Locate the cell with the specified text and output its [X, Y] center coordinate. 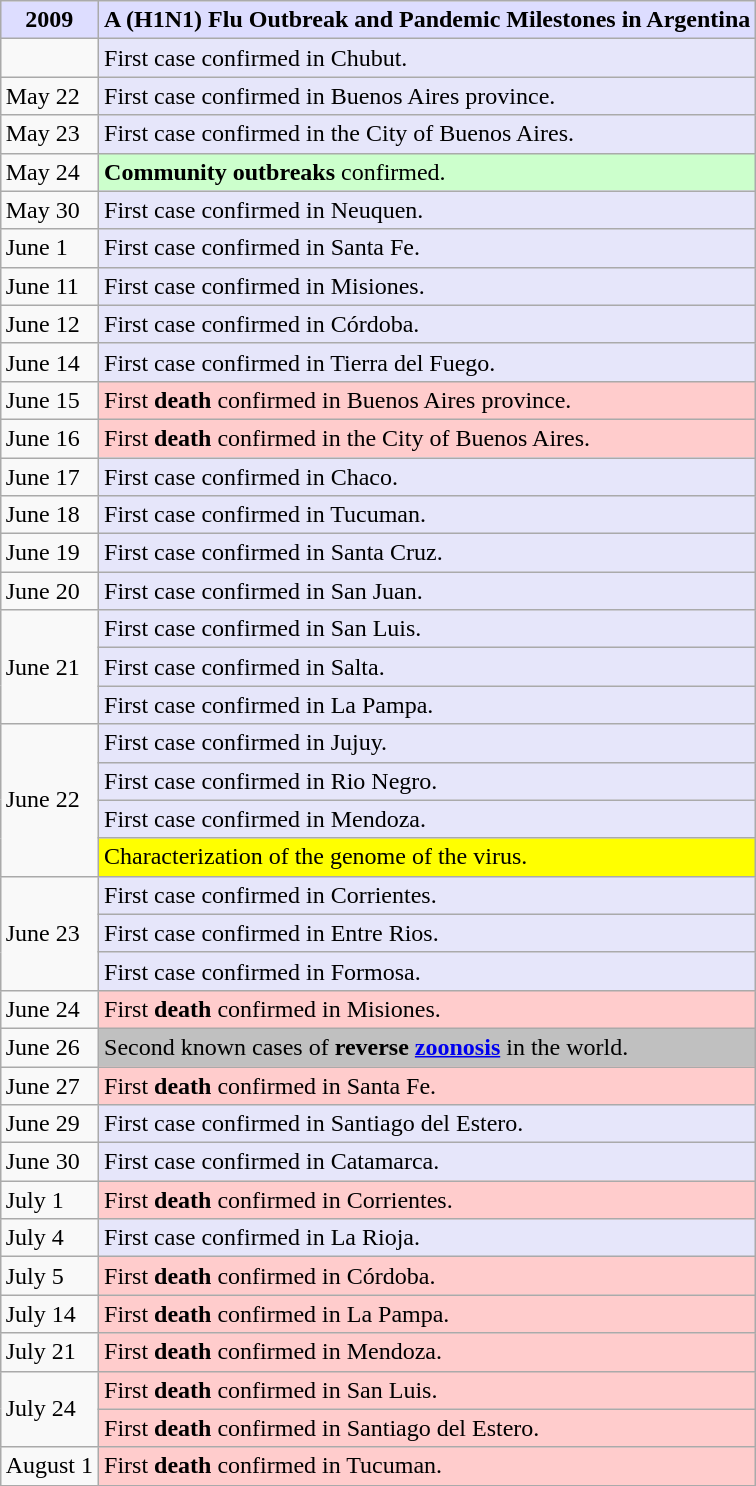
August 1 [49, 1466]
June 18 [49, 515]
First case confirmed in Misiones. [428, 286]
June 29 [49, 1124]
June 24 [49, 1009]
May 24 [49, 172]
June 19 [49, 553]
June 26 [49, 1047]
First case confirmed in the City of Buenos Aires. [428, 134]
July 5 [49, 1276]
First case confirmed in Chaco. [428, 477]
First case confirmed in Catamarca. [428, 1162]
July 21 [49, 1352]
July 4 [49, 1238]
June 16 [49, 438]
May 22 [49, 96]
First death confirmed in Corrientes. [428, 1200]
First case confirmed in Tierra del Fuego. [428, 362]
First death confirmed in Mendoza. [428, 1352]
First case confirmed in Neuquen. [428, 210]
First case confirmed in La Pampa. [428, 705]
Second known cases of reverse zoonosis in the world. [428, 1047]
First death confirmed in the City of Buenos Aires. [428, 438]
First case confirmed in San Luis. [428, 629]
First case confirmed in Salta. [428, 667]
First case confirmed in Rio Negro. [428, 781]
First death confirmed in San Luis. [428, 1390]
June 14 [49, 362]
First case confirmed in Buenos Aires province. [428, 96]
First case confirmed in Santa Cruz. [428, 553]
First death confirmed in Misiones. [428, 1009]
First case confirmed in Formosa. [428, 971]
Characterization of the genome of the virus. [428, 857]
First case confirmed in Entre Rios. [428, 933]
June 30 [49, 1162]
First case confirmed in Santa Fe. [428, 248]
First case confirmed in Corrientes. [428, 895]
June 12 [49, 324]
June 11 [49, 286]
First death confirmed in Tucuman. [428, 1466]
July 1 [49, 1200]
July 24 [49, 1409]
First death confirmed in Santa Fe. [428, 1085]
July 14 [49, 1314]
First death confirmed in La Pampa. [428, 1314]
First case confirmed in La Rioja. [428, 1238]
First case confirmed in Jujuy. [428, 743]
Community outbreaks confirmed. [428, 172]
First case confirmed in Chubut. [428, 58]
June 22 [49, 800]
First case confirmed in Mendoza. [428, 819]
June 17 [49, 477]
June 1 [49, 248]
First case confirmed in Santiago del Estero. [428, 1124]
First death confirmed in Buenos Aires province. [428, 400]
June 21 [49, 667]
First case confirmed in San Juan. [428, 591]
June 15 [49, 400]
First death confirmed in Córdoba. [428, 1276]
2009 [49, 20]
May 30 [49, 210]
A (H1N1) Flu Outbreak and Pandemic Milestones in Argentina [428, 20]
First death confirmed in Santiago del Estero. [428, 1428]
May 23 [49, 134]
First case confirmed in Tucuman. [428, 515]
June 27 [49, 1085]
First case confirmed in Córdoba. [428, 324]
June 20 [49, 591]
June 23 [49, 933]
